Provide the (X, Y) coordinate of the cell's center where the given text is located.  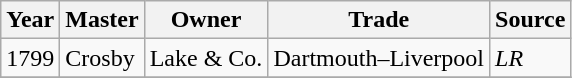
Owner (206, 20)
Master (102, 20)
Year (30, 20)
Dartmouth–Liverpool (379, 58)
Source (530, 20)
Lake & Co. (206, 58)
Trade (379, 20)
Crosby (102, 58)
LR (530, 58)
1799 (30, 58)
